Scan for the cell matching the given text and deliver its [x, y] coordinate at center. 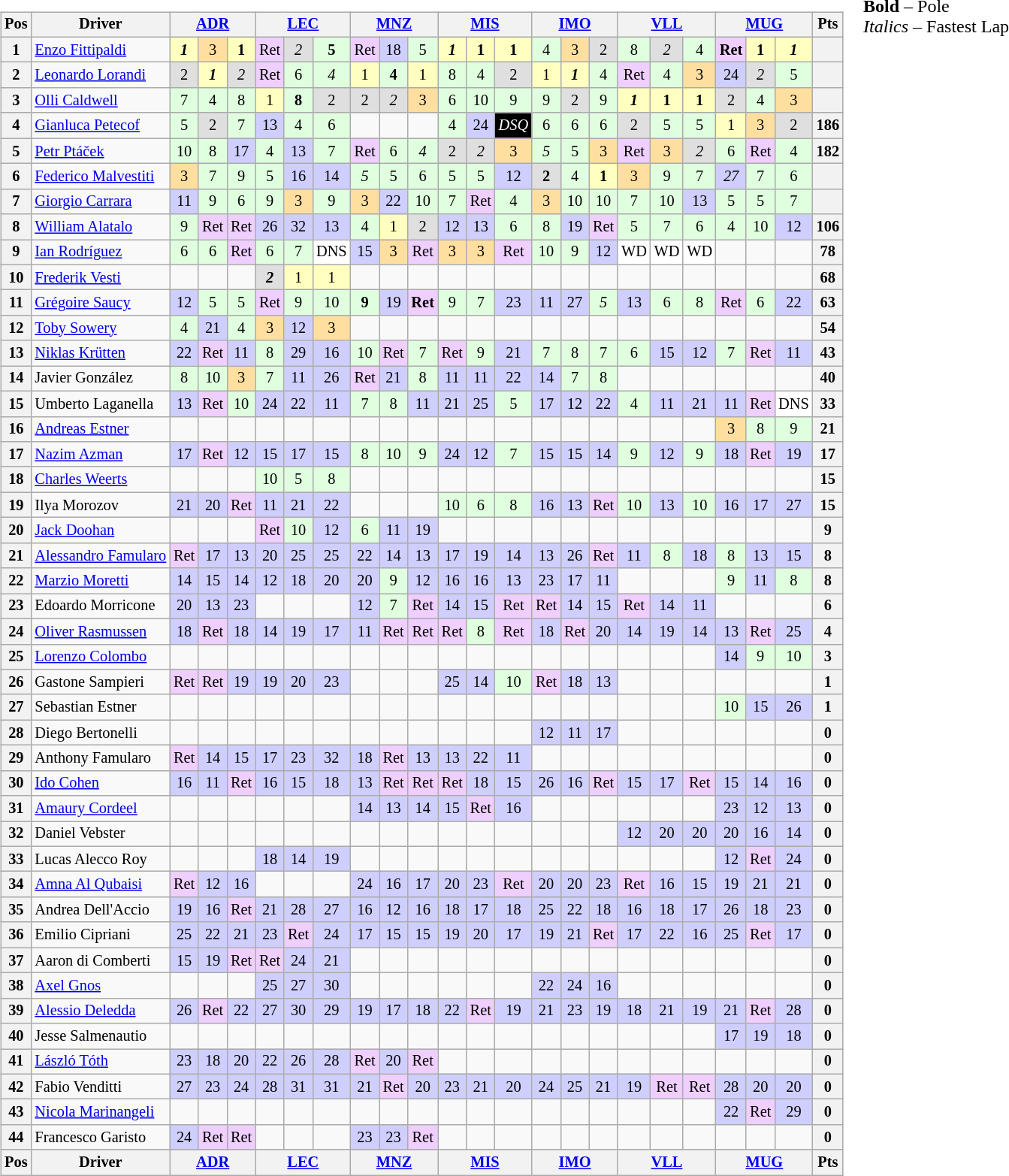
54 [828, 328]
Alessandro Famularo [101, 555]
Lorenzo Colombo [101, 657]
Ian Rodríguez [101, 252]
Amaury Cordeel [101, 809]
Andreas Estner [101, 429]
182 [828, 151]
34 [16, 884]
Jesse Salmenautio [101, 1036]
Daniel Vebster [101, 834]
42 [16, 1087]
Grégoire Saucy [101, 303]
Diego Bertonelli [101, 733]
Lucas Alecco Roy [101, 859]
DSQ [514, 125]
Emilio Cipriani [101, 935]
Toby Sowery [101, 328]
Frederik Vesti [101, 277]
Andrea Dell'Accio [101, 910]
Amna Al Qubaisi [101, 884]
63 [828, 303]
Umberto Laganella [101, 404]
Javier González [101, 379]
Gastone Sampieri [101, 682]
186 [828, 125]
Alessio Deledda [101, 1011]
Giorgio Carrara [101, 201]
41 [16, 1062]
Ido Cohen [101, 783]
37 [16, 960]
Oliver Rasmussen [101, 631]
Federico Malvestiti [101, 177]
44 [16, 1138]
László Tóth [101, 1062]
Nazim Azman [101, 455]
35 [16, 910]
Marzio Moretti [101, 581]
Petr Ptáček [101, 151]
38 [16, 986]
Nicola Marinangeli [101, 1112]
78 [828, 252]
Jack Doohan [101, 531]
Axel Gnos [101, 986]
Olli Caldwell [101, 101]
Gianluca Petecof [101, 125]
Leonardo Lorandi [101, 75]
Aaron di Comberti [101, 960]
68 [828, 277]
36 [16, 935]
39 [16, 1011]
Francesco Garisto [101, 1138]
106 [828, 227]
Edoardo Morricone [101, 606]
Sebastian Estner [101, 707]
Fabio Venditti [101, 1087]
William Alatalo [101, 227]
Enzo Fittipaldi [101, 50]
Niklas Krütten [101, 353]
Ilya Morozov [101, 505]
Charles Weerts [101, 479]
Anthony Famularo [101, 758]
